Determine the (x, y) coordinate at the center of the cell enclosing the given text.  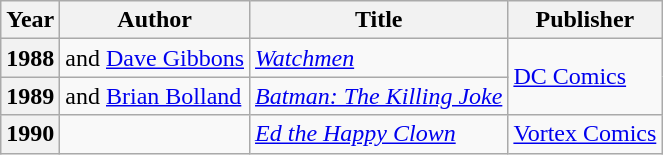
Year (30, 20)
Batman: The Killing Joke (379, 96)
1989 (30, 96)
Ed the Happy Clown (379, 134)
Author (155, 20)
Vortex Comics (585, 134)
and Brian Bolland (155, 96)
Watchmen (379, 58)
Title (379, 20)
and Dave Gibbons (155, 58)
Publisher (585, 20)
1988 (30, 58)
DC Comics (585, 77)
1990 (30, 134)
